Find where the given text appears and provide that cell's center as [x, y] coordinate. 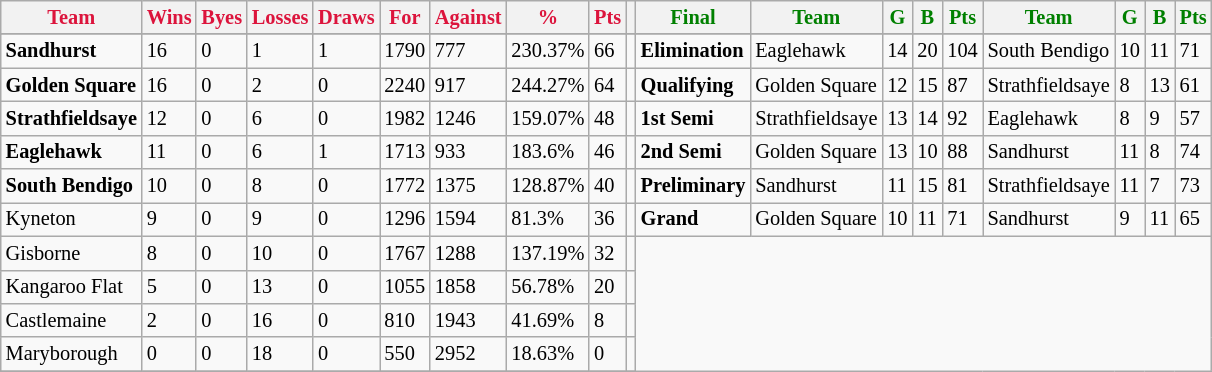
Kangaroo Flat [72, 287]
1858 [468, 287]
244.27% [548, 85]
73 [1194, 186]
% [548, 17]
550 [405, 354]
1st Semi [694, 118]
56.78% [548, 287]
74 [1194, 152]
32 [608, 253]
230.37% [548, 51]
1055 [405, 287]
92 [962, 118]
Losses [280, 17]
Wins [170, 17]
5 [170, 287]
Grand [694, 219]
183.6% [548, 152]
Castlemaine [72, 320]
18.63% [548, 354]
933 [468, 152]
810 [405, 320]
For [405, 17]
2952 [468, 354]
1943 [468, 320]
Preliminary [694, 186]
1296 [405, 219]
Byes [221, 17]
2nd Semi [694, 152]
40 [608, 186]
61 [1194, 85]
917 [468, 85]
Gisborne [72, 253]
Final [694, 17]
137.19% [548, 253]
2240 [405, 85]
Draws [346, 17]
1375 [468, 186]
159.07% [548, 118]
81.3% [548, 219]
48 [608, 118]
41.69% [548, 320]
57 [1194, 118]
1772 [405, 186]
66 [608, 51]
1246 [468, 118]
1767 [405, 253]
128.87% [548, 186]
Against [468, 17]
36 [608, 219]
65 [1194, 219]
1288 [468, 253]
1790 [405, 51]
Kyneton [72, 219]
64 [608, 85]
Qualifying [694, 85]
87 [962, 85]
81 [962, 186]
1713 [405, 152]
777 [468, 51]
Elimination [694, 51]
Maryborough [72, 354]
7 [1160, 186]
1982 [405, 118]
104 [962, 51]
88 [962, 152]
18 [280, 354]
1594 [468, 219]
46 [608, 152]
